Return (x, y) of the center of cell containing provided text 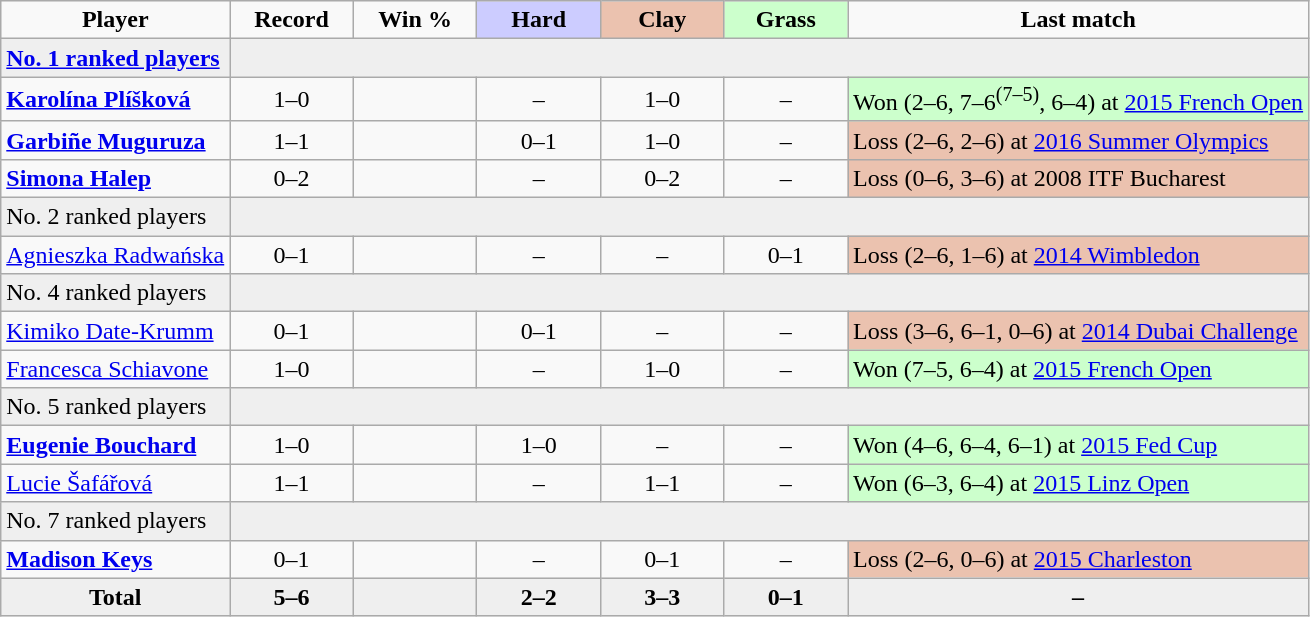
No. 7 ranked players (116, 521)
Won (4–6, 6–4, 6–1) at 2015 Fed Cup (1078, 445)
Eugenie Bouchard (116, 445)
Karolína Plíšková (116, 100)
Last match (1078, 20)
Loss (2–6, 1–6) at 2014 Wimbledon (1078, 255)
5–6 (292, 597)
2–2 (539, 597)
No. 2 ranked players (116, 217)
Player (116, 20)
3–3 (662, 597)
Grass (786, 20)
Total (116, 597)
Simona Halep (116, 178)
Francesca Schiavone (116, 369)
Win % (415, 20)
Kimiko Date-Krumm (116, 331)
Hard (539, 20)
Loss (0–6, 3–6) at 2008 ITF Bucharest (1078, 178)
Garbiñe Muguruza (116, 140)
No. 5 ranked players (116, 407)
No. 4 ranked players (116, 293)
No. 1 ranked players (116, 58)
Won (2–6, 7–6(7–5), 6–4) at 2015 French Open (1078, 100)
Agnieszka Radwańska (116, 255)
Lucie Šafářová (116, 483)
Loss (3–6, 6–1, 0–6) at 2014 Dubai Challenge (1078, 331)
Clay (662, 20)
Record (292, 20)
Won (7–5, 6–4) at 2015 French Open (1078, 369)
Loss (2–6, 2–6) at 2016 Summer Olympics (1078, 140)
Madison Keys (116, 559)
Loss (2–6, 0–6) at 2015 Charleston (1078, 559)
Won (6–3, 6–4) at 2015 Linz Open (1078, 483)
